Search for the cell housing the specified text and yield its (x, y) center coordinate. 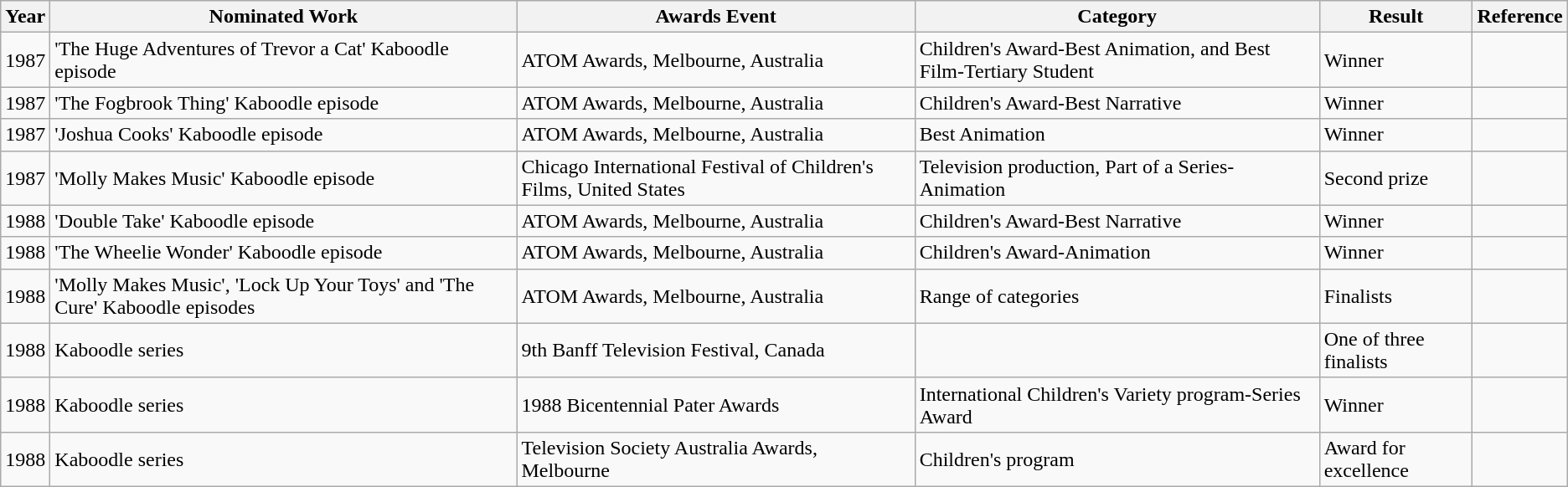
Children's Award-Animation (1117, 253)
Television production, Part of a Series-Animation (1117, 177)
Range of categories (1117, 296)
'Double Take' Kaboodle episode (283, 221)
'The Wheelie Wonder' Kaboodle episode (283, 253)
Nominated Work (283, 17)
Reference (1519, 17)
Award for excellence (1395, 459)
'Joshua Cooks' Kaboodle episode (283, 135)
9th Banff Television Festival, Canada (715, 350)
Category (1117, 17)
'Molly Makes Music', 'Lock Up Your Toys' and 'The Cure' Kaboodle episodes (283, 296)
Television Society Australia Awards, Melbourne (715, 459)
1988 Bicentennial Pater Awards (715, 405)
Chicago International Festival of Children's Films, United States (715, 177)
'The Fogbrook Thing' Kaboodle episode (283, 103)
One of three finalists (1395, 350)
Best Animation (1117, 135)
International Children's Variety program-Series Award (1117, 405)
'The Huge Adventures of Trevor a Cat' Kaboodle episode (283, 60)
'Molly Makes Music' Kaboodle episode (283, 177)
Children's Award-Best Animation, and Best Film-Tertiary Student (1117, 60)
Result (1395, 17)
Children's program (1117, 459)
Finalists (1395, 296)
Awards Event (715, 17)
Second prize (1395, 177)
Year (25, 17)
